For the text-containing cell, return its midpoint in [x, y] coordinate format. 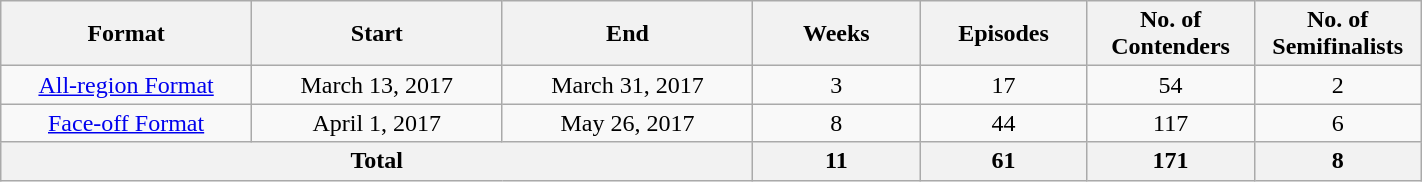
Start [376, 34]
No. of Semifinalists [1338, 34]
End [628, 34]
54 [1170, 85]
April 1, 2017 [376, 123]
Episodes [1004, 34]
May 26, 2017 [628, 123]
61 [1004, 161]
March 13, 2017 [376, 85]
March 31, 2017 [628, 85]
Format [126, 34]
117 [1170, 123]
No. of Contenders [1170, 34]
Face-off Format [126, 123]
Total [377, 161]
2 [1338, 85]
11 [836, 161]
3 [836, 85]
All-region Format [126, 85]
44 [1004, 123]
171 [1170, 161]
17 [1004, 85]
Weeks [836, 34]
6 [1338, 123]
